For the text-containing cell, return its midpoint in [x, y] coordinate format. 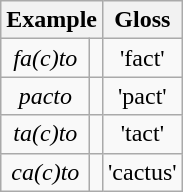
'cactus' [142, 172]
Example [52, 20]
pacto [46, 96]
Gloss [142, 20]
ta(c)to [46, 134]
'tact' [142, 134]
fa(c)to [46, 58]
'pact' [142, 96]
ca(c)to [46, 172]
'fact' [142, 58]
